Return (X, Y) of the center of cell containing provided text 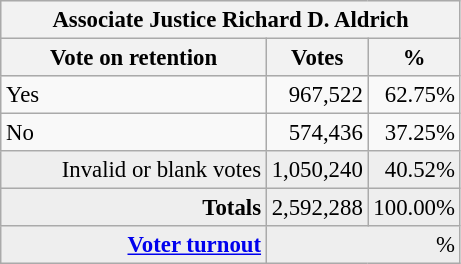
Invalid or blank votes (134, 170)
Votes (317, 58)
Vote on retention (134, 58)
Yes (134, 95)
967,522 (317, 95)
Associate Justice Richard D. Aldrich (231, 20)
62.75% (414, 95)
Totals (134, 208)
100.00% (414, 208)
40.52% (414, 170)
Voter turnout (134, 245)
No (134, 133)
1,050,240 (317, 170)
37.25% (414, 133)
2,592,288 (317, 208)
574,436 (317, 133)
